Pinpoint the cell where the given text exists, returning its (x, y) midpoint coordinate. 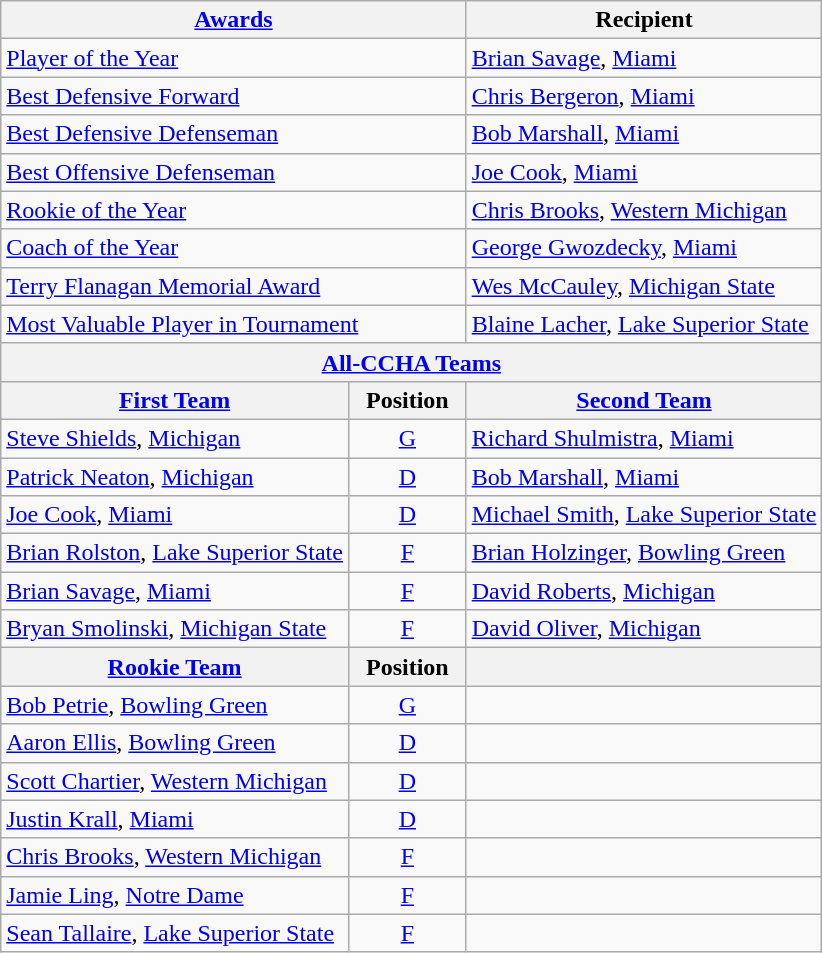
Terry Flanagan Memorial Award (234, 286)
Wes McCauley, Michigan State (644, 286)
Steve Shields, Michigan (175, 438)
Aaron Ellis, Bowling Green (175, 743)
Player of the Year (234, 58)
Bryan Smolinski, Michigan State (175, 629)
Best Offensive Defenseman (234, 172)
Chris Bergeron, Miami (644, 96)
Best Defensive Forward (234, 96)
Recipient (644, 20)
Brian Rolston, Lake Superior State (175, 553)
Rookie Team (175, 667)
All-CCHA Teams (412, 362)
First Team (175, 400)
George Gwozdecky, Miami (644, 248)
Patrick Neaton, Michigan (175, 477)
Justin Krall, Miami (175, 819)
Scott Chartier, Western Michigan (175, 781)
David Oliver, Michigan (644, 629)
Brian Holzinger, Bowling Green (644, 553)
Best Defensive Defenseman (234, 134)
Rookie of the Year (234, 210)
Second Team (644, 400)
Jamie Ling, Notre Dame (175, 895)
Blaine Lacher, Lake Superior State (644, 324)
Most Valuable Player in Tournament (234, 324)
Michael Smith, Lake Superior State (644, 515)
Awards (234, 20)
Sean Tallaire, Lake Superior State (175, 933)
Bob Petrie, Bowling Green (175, 705)
Richard Shulmistra, Miami (644, 438)
David Roberts, Michigan (644, 591)
Coach of the Year (234, 248)
